Extract the (X, Y) coordinate from the center of the cell holding the provided text.  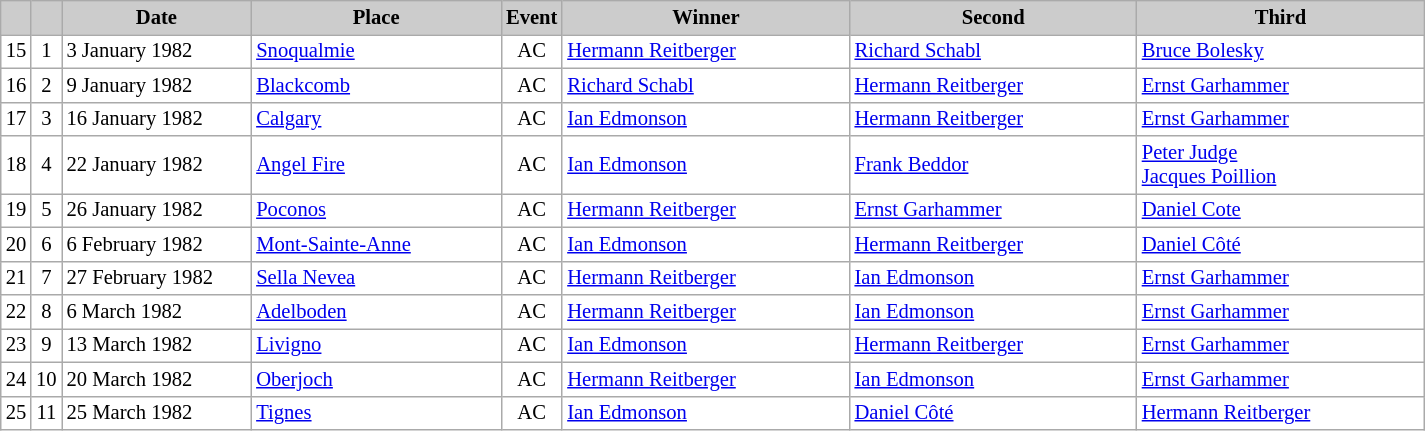
22 January 1982 (157, 165)
3 (46, 119)
10 (46, 379)
Place (376, 17)
Daniel Cote (1280, 210)
11 (46, 413)
9 January 1982 (157, 85)
Winner (706, 17)
Event (532, 17)
Adelboden (376, 311)
16 January 1982 (157, 119)
Date (157, 17)
22 (16, 311)
2 (46, 85)
13 March 1982 (157, 345)
18 (16, 165)
Snoqualmie (376, 51)
Peter Judge Jacques Poillion (1280, 165)
25 (16, 413)
6 February 1982 (157, 244)
15 (16, 51)
Bruce Bolesky (1280, 51)
26 January 1982 (157, 210)
Tignes (376, 413)
3 January 1982 (157, 51)
Second (994, 17)
Angel Fire (376, 165)
1 (46, 51)
16 (16, 85)
23 (16, 345)
20 (16, 244)
19 (16, 210)
Poconos (376, 210)
Third (1280, 17)
8 (46, 311)
Frank Beddor (994, 165)
5 (46, 210)
4 (46, 165)
27 February 1982 (157, 278)
Livigno (376, 345)
9 (46, 345)
7 (46, 278)
17 (16, 119)
21 (16, 278)
25 March 1982 (157, 413)
Calgary (376, 119)
6 (46, 244)
20 March 1982 (157, 379)
24 (16, 379)
Oberjoch (376, 379)
Mont-Sainte-Anne (376, 244)
6 March 1982 (157, 311)
Blackcomb (376, 85)
Sella Nevea (376, 278)
